Return (x, y) of the center of cell containing provided text 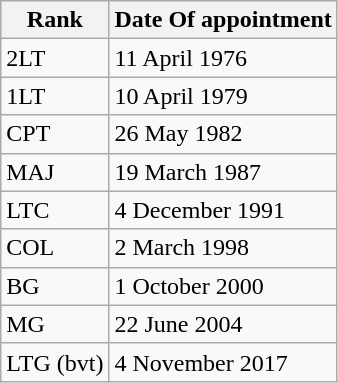
4 December 1991 (223, 210)
LTG (bvt) (55, 362)
10 April 1979 (223, 96)
4 November 2017 (223, 362)
COL (55, 248)
CPT (55, 134)
BG (55, 286)
2LT (55, 58)
1 October 2000 (223, 286)
11 April 1976 (223, 58)
19 March 1987 (223, 172)
2 March 1998 (223, 248)
26 May 1982 (223, 134)
MG (55, 324)
Date Of appointment (223, 20)
1LT (55, 96)
LTC (55, 210)
22 June 2004 (223, 324)
Rank (55, 20)
MAJ (55, 172)
